Locate the cell with the specified text and output its [X, Y] center coordinate. 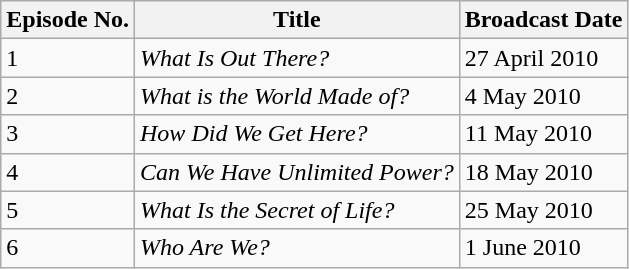
4 May 2010 [544, 96]
18 May 2010 [544, 172]
What is the World Made of? [298, 96]
27 April 2010 [544, 58]
Title [298, 20]
25 May 2010 [544, 210]
Can We Have Unlimited Power? [298, 172]
Broadcast Date [544, 20]
1 June 2010 [544, 248]
1 [68, 58]
2 [68, 96]
Episode No. [68, 20]
11 May 2010 [544, 134]
5 [68, 210]
How Did We Get Here? [298, 134]
Who Are We? [298, 248]
4 [68, 172]
6 [68, 248]
What Is the Secret of Life? [298, 210]
3 [68, 134]
What Is Out There? [298, 58]
